Extract the [X, Y] coordinate from the center of the cell holding the provided text.  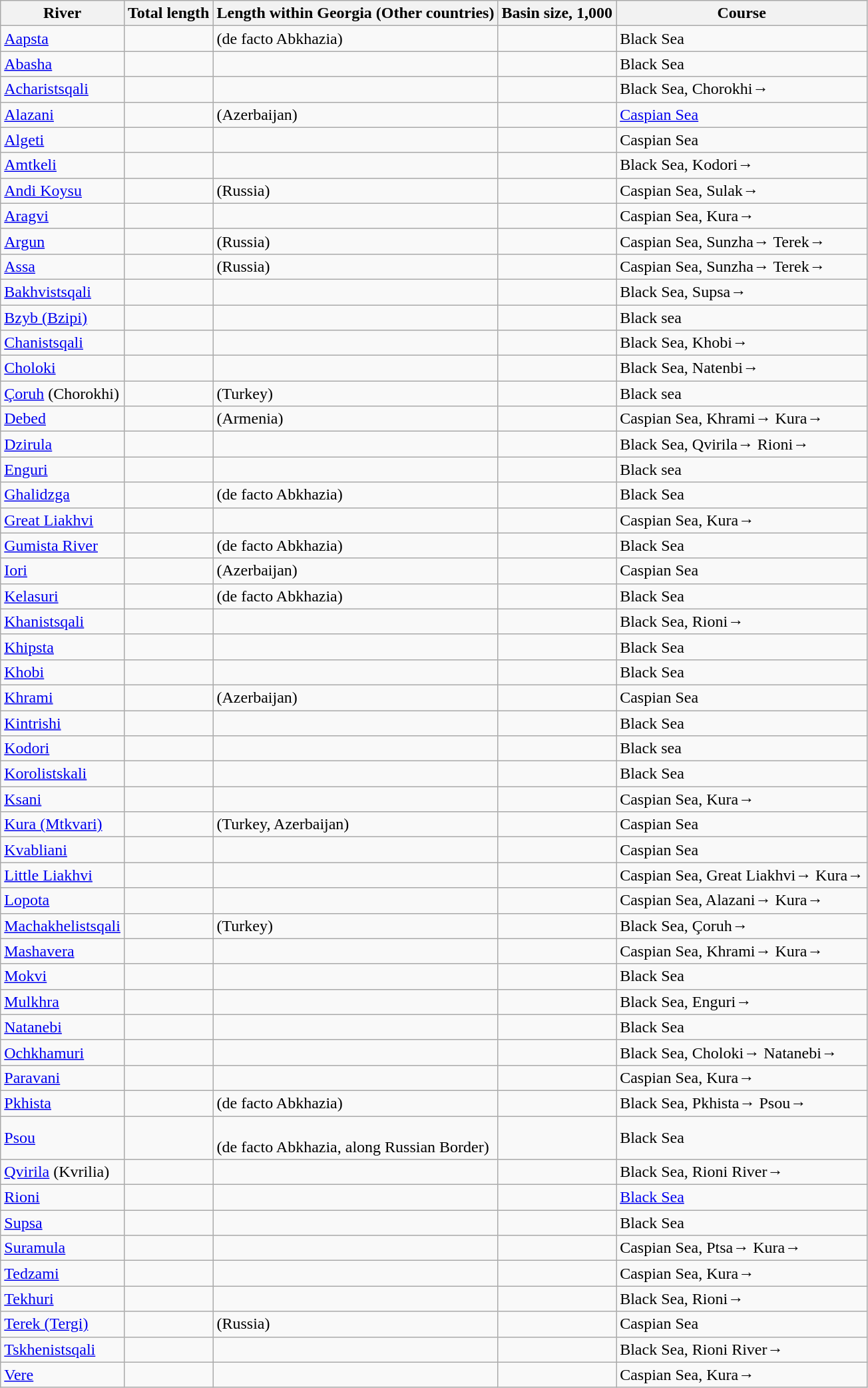
Khobi [63, 672]
Tekhuri [63, 1299]
Alazani [63, 115]
Iori [63, 571]
Mulkhra [63, 1002]
Great Liakhvi [63, 520]
Ochkhamuri [63, 1052]
Tedzami [63, 1273]
Çoruh (Chorokhi) [63, 394]
Assa [63, 266]
Ghalidzga [63, 495]
Choloki [63, 368]
Natanebi [63, 1027]
Andi Koysu [63, 190]
Debed [63, 419]
Mokvi [63, 976]
Chanistsqali [63, 343]
Abasha [63, 64]
Caspian Sea, Alazani→ Kura→ [742, 900]
Black Sea, Enguri→ [742, 1002]
Enguri [63, 470]
Black Sea, Pkhista→ Psou→ [742, 1103]
(Armenia) [355, 419]
Qvirila (Kvrilia) [63, 1172]
Total length [168, 13]
Psou [63, 1138]
Vere [63, 1375]
Length within Georgia (Other countries) [355, 13]
(de facto Abkhazia, along Russian Border) [355, 1138]
Tskhenistsqali [63, 1349]
Aapsta [63, 39]
Black Sea, Natenbi→ [742, 368]
Course [742, 13]
Algeti [63, 140]
Black Sea, Qvirila→ Rioni→ [742, 444]
Pkhista [63, 1103]
Kodori [63, 749]
Supsa [63, 1223]
Dzirula [63, 444]
(Turkey, Azerbaijan) [355, 825]
Caspian Sea, Sulak→ [742, 190]
Black Sea, Chorokhi→ [742, 89]
Argun [63, 241]
Black Sea, Khobi→ [742, 343]
Rioni [63, 1198]
Kelasuri [63, 596]
Ksani [63, 799]
Black Sea, Kodori→ [742, 165]
Gumista River [63, 545]
Little Liakhvi [63, 875]
Korolistskali [63, 774]
River [63, 13]
Kvabliani [63, 850]
Khipsta [63, 647]
Amtkeli [63, 165]
Lopota [63, 900]
Acharistsqali [63, 89]
Khrami [63, 697]
Caspian Sea, Great Liakhvi→ Kura→ [742, 875]
Suramula [63, 1248]
Mashavera [63, 951]
Machakhelistsqali [63, 926]
Black Sea, Çoruh→ [742, 926]
Caspian Sea, Ptsa→ Kura→ [742, 1248]
Paravani [63, 1078]
Khanistsqali [63, 621]
Terek (Tergi) [63, 1324]
Basin size, 1,000 [557, 13]
Kura (Mtkvari) [63, 825]
Bakhvistsqali [63, 292]
Kintrishi [63, 723]
Black Sea, Choloki→ Natanebi→ [742, 1052]
Aragvi [63, 216]
Black Sea, Supsa→ [742, 292]
Bzyb (Bzipi) [63, 318]
